Return the (x, y) coordinate for the center point of the cell that contains the specified text.  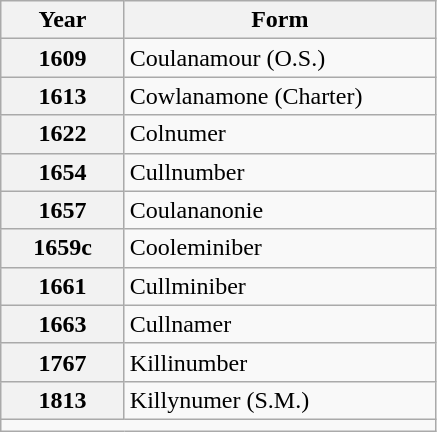
1813 (63, 400)
1657 (63, 210)
1654 (63, 172)
Form (280, 20)
Cullnumber (280, 172)
Cullnamer (280, 324)
1613 (63, 96)
Coulananonie (280, 210)
Cowlanamone (Charter) (280, 96)
1663 (63, 324)
Killinumber (280, 362)
Colnumer (280, 134)
Coulanamour (O.S.) (280, 58)
1767 (63, 362)
Killynumer (S.M.) (280, 400)
1609 (63, 58)
Year (63, 20)
Cooleminiber (280, 248)
1622 (63, 134)
Cullminiber (280, 286)
1661 (63, 286)
1659c (63, 248)
